Return the [X, Y] coordinate for the center point of the cell that contains the specified text.  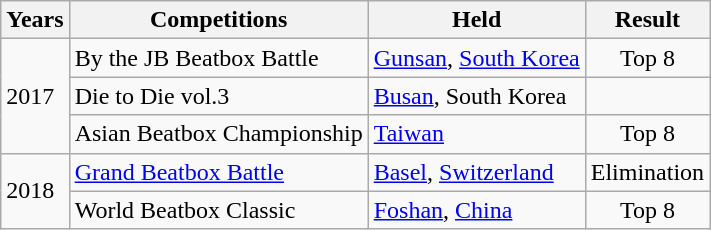
2018 [35, 191]
Held [476, 20]
Years [35, 20]
By the JB Beatbox Battle [218, 58]
Elimination [647, 172]
Gunsan, South Korea [476, 58]
Asian Beatbox Championship [218, 134]
Result [647, 20]
Competitions [218, 20]
Basel, Switzerland [476, 172]
2017 [35, 96]
Grand Beatbox Battle [218, 172]
World Beatbox Classic [218, 210]
Taiwan [476, 134]
Busan, South Korea [476, 96]
Foshan, China [476, 210]
Die to Die vol.3 [218, 96]
